Search for the cell housing the specified text and yield its [X, Y] center coordinate. 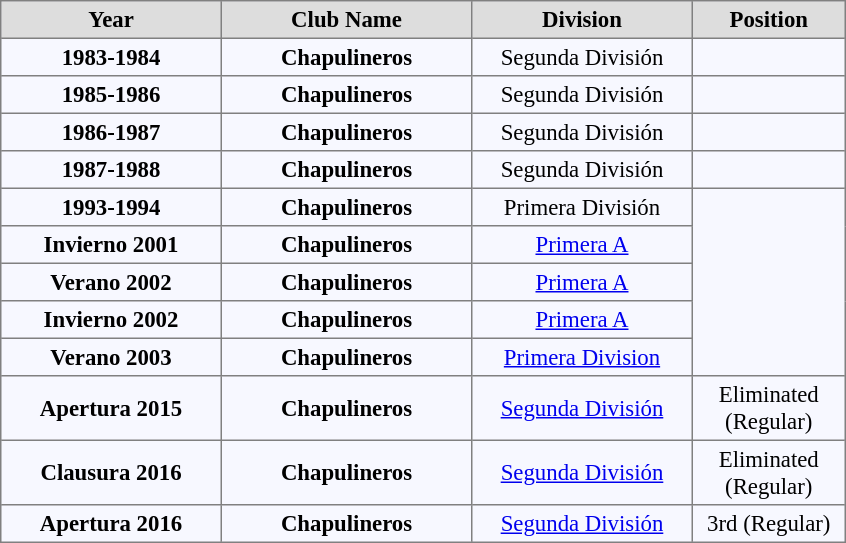
Primera División [582, 207]
Club Name [346, 20]
Verano 2003 [111, 357]
Invierno 2001 [111, 245]
Year [111, 20]
Division [582, 20]
Apertura 2016 [111, 524]
Clausura 2016 [111, 472]
1985-1986 [111, 95]
1983-1984 [111, 57]
Verano 2002 [111, 282]
Apertura 2015 [111, 408]
3rd (Regular) [768, 524]
Position [768, 20]
1986-1987 [111, 132]
Primera Division [582, 357]
1987-1988 [111, 170]
1993-1994 [111, 207]
Invierno 2002 [111, 320]
